Return the [X, Y] coordinate for the center point of the cell that contains the specified text.  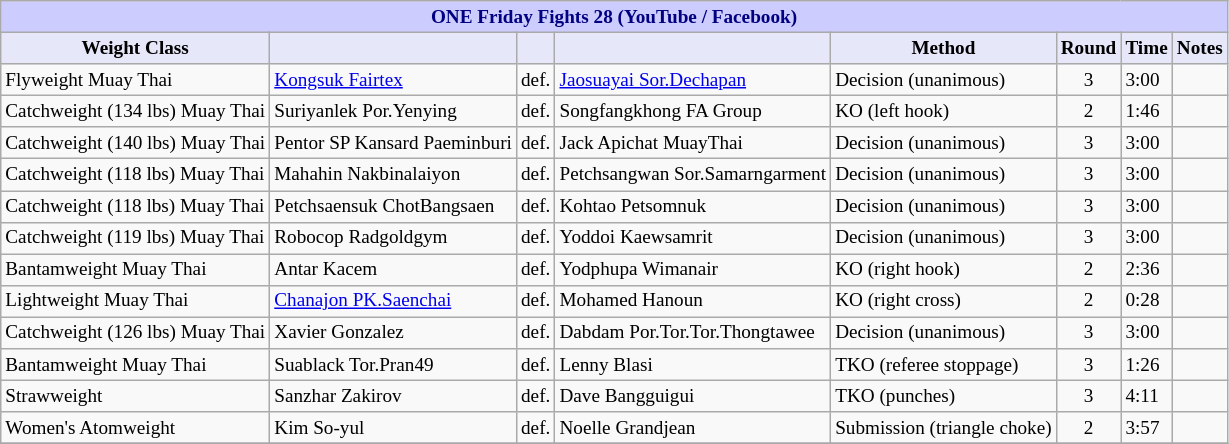
KO (right hook) [944, 270]
Suriyanlek Por.Yenying [394, 111]
Yodphupa Wimanair [693, 270]
Flyweight Muay Thai [136, 80]
4:11 [1146, 396]
Jaosuayai Sor.Dechapan [693, 80]
Catchweight (119 lbs) Muay Thai [136, 238]
Jack Apichat MuayThai [693, 143]
0:28 [1146, 301]
Catchweight (134 lbs) Muay Thai [136, 111]
KO (right cross) [944, 301]
Submission (triangle choke) [944, 428]
Catchweight (140 lbs) Muay Thai [136, 143]
ONE Friday Fights 28 (YouTube / Facebook) [614, 17]
TKO (referee stoppage) [944, 365]
Suablack Tor.Pran49 [394, 365]
KO (left hook) [944, 111]
2:36 [1146, 270]
1:26 [1146, 365]
Round [1088, 48]
Petchsangwan Sor.Samarngarment [693, 175]
Songfangkhong FA Group [693, 111]
Dave Bangguigui [693, 396]
Notes [1200, 48]
Method [944, 48]
Pentor SP Kansard Paeminburi [394, 143]
Dabdam Por.Tor.Tor.Thongtawee [693, 333]
Kim So-yul [394, 428]
Strawweight [136, 396]
Robocop Radgoldgym [394, 238]
Antar Kacem [394, 270]
TKO (punches) [944, 396]
Time [1146, 48]
Weight Class [136, 48]
Yoddoi Kaewsamrit [693, 238]
Catchweight (126 lbs) Muay Thai [136, 333]
Kohtao Petsomnuk [693, 206]
Lenny Blasi [693, 365]
Sanzhar Zakirov [394, 396]
Mahahin Nakbinalaiyon [394, 175]
Women's Atomweight [136, 428]
Chanajon PK.Saenchai [394, 301]
1:46 [1146, 111]
Mohamed Hanoun [693, 301]
Kongsuk Fairtex [394, 80]
Noelle Grandjean [693, 428]
Petchsaensuk ChotBangsaen [394, 206]
Xavier Gonzalez [394, 333]
3:57 [1146, 428]
Lightweight Muay Thai [136, 301]
